Locate the cell with the specified text and output its (x, y) center coordinate. 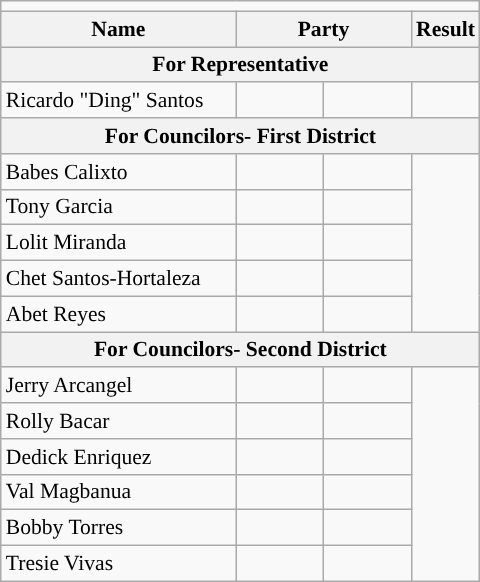
For Representative (240, 65)
For Councilors- Second District (240, 350)
For Councilors- First District (240, 136)
Ricardo "Ding" Santos (118, 101)
Tony Garcia (118, 207)
Tresie Vivas (118, 564)
Party (324, 29)
Rolly Bacar (118, 421)
Val Magbanua (118, 492)
Bobby Torres (118, 528)
Jerry Arcangel (118, 386)
Lolit Miranda (118, 243)
Chet Santos-Hortaleza (118, 279)
Dedick Enriquez (118, 457)
Abet Reyes (118, 314)
Babes Calixto (118, 172)
Name (118, 29)
Result (446, 29)
